Search for the cell housing the specified text and yield its [x, y] center coordinate. 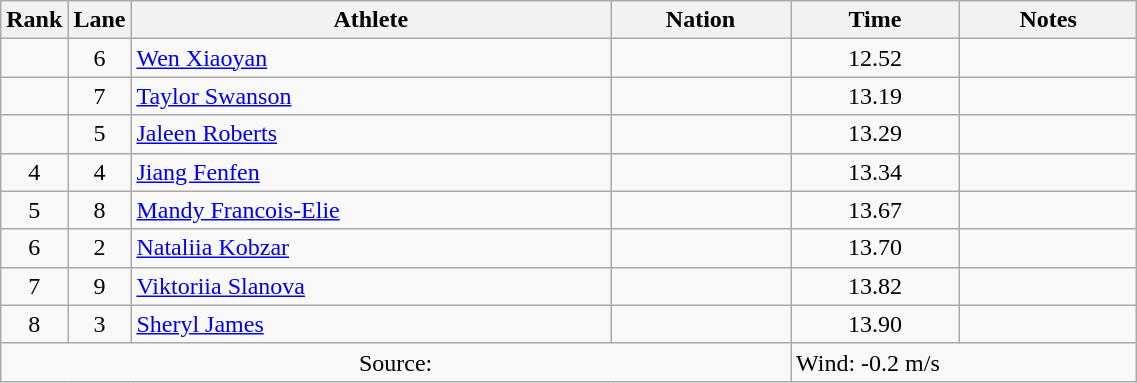
13.29 [874, 134]
Wen Xiaoyan [371, 58]
Viktoriia Slanova [371, 286]
9 [100, 286]
Source: [396, 362]
2 [100, 248]
Athlete [371, 20]
13.19 [874, 96]
Nataliia Kobzar [371, 248]
Jaleen Roberts [371, 134]
Rank [34, 20]
Wind: -0.2 m/s [963, 362]
Nation [701, 20]
13.90 [874, 324]
Taylor Swanson [371, 96]
Sheryl James [371, 324]
13.34 [874, 172]
3 [100, 324]
Time [874, 20]
13.67 [874, 210]
Notes [1048, 20]
12.52 [874, 58]
13.82 [874, 286]
Jiang Fenfen [371, 172]
Lane [100, 20]
Mandy Francois-Elie [371, 210]
13.70 [874, 248]
